Pinpoint the cell where the given text exists, returning its [x, y] midpoint coordinate. 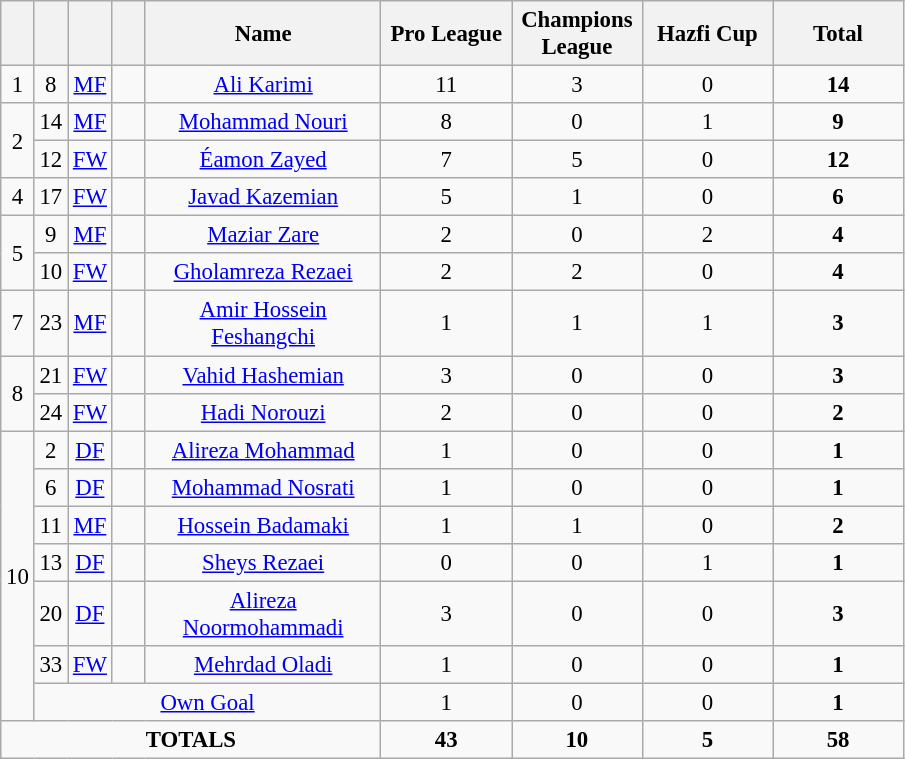
Hazfi Cup [708, 34]
23 [50, 324]
Name [263, 34]
17 [50, 197]
Mohammad Nouri [263, 122]
Maziar Zare [263, 235]
58 [838, 740]
20 [50, 614]
Hadi Norouzi [263, 412]
Pro League [446, 34]
Champions League [578, 34]
Ali Karimi [263, 85]
21 [50, 375]
24 [50, 412]
33 [50, 665]
TOTALS [191, 740]
Vahid Hashemian [263, 375]
Alireza Noormohammadi [263, 614]
13 [50, 563]
Éamon Zayed [263, 160]
Sheys Rezaei [263, 563]
Total [838, 34]
Mehrdad Oladi [263, 665]
Alireza Mohammad [263, 450]
Amir Hossein Feshangchi [263, 324]
Mohammad Nosrati [263, 487]
43 [446, 740]
Own Goal [208, 702]
Hossein Badamaki [263, 525]
Gholamreza Rezaei [263, 273]
Javad Kazemian [263, 197]
